Pinpoint the cell where the given text exists, returning its (X, Y) midpoint coordinate. 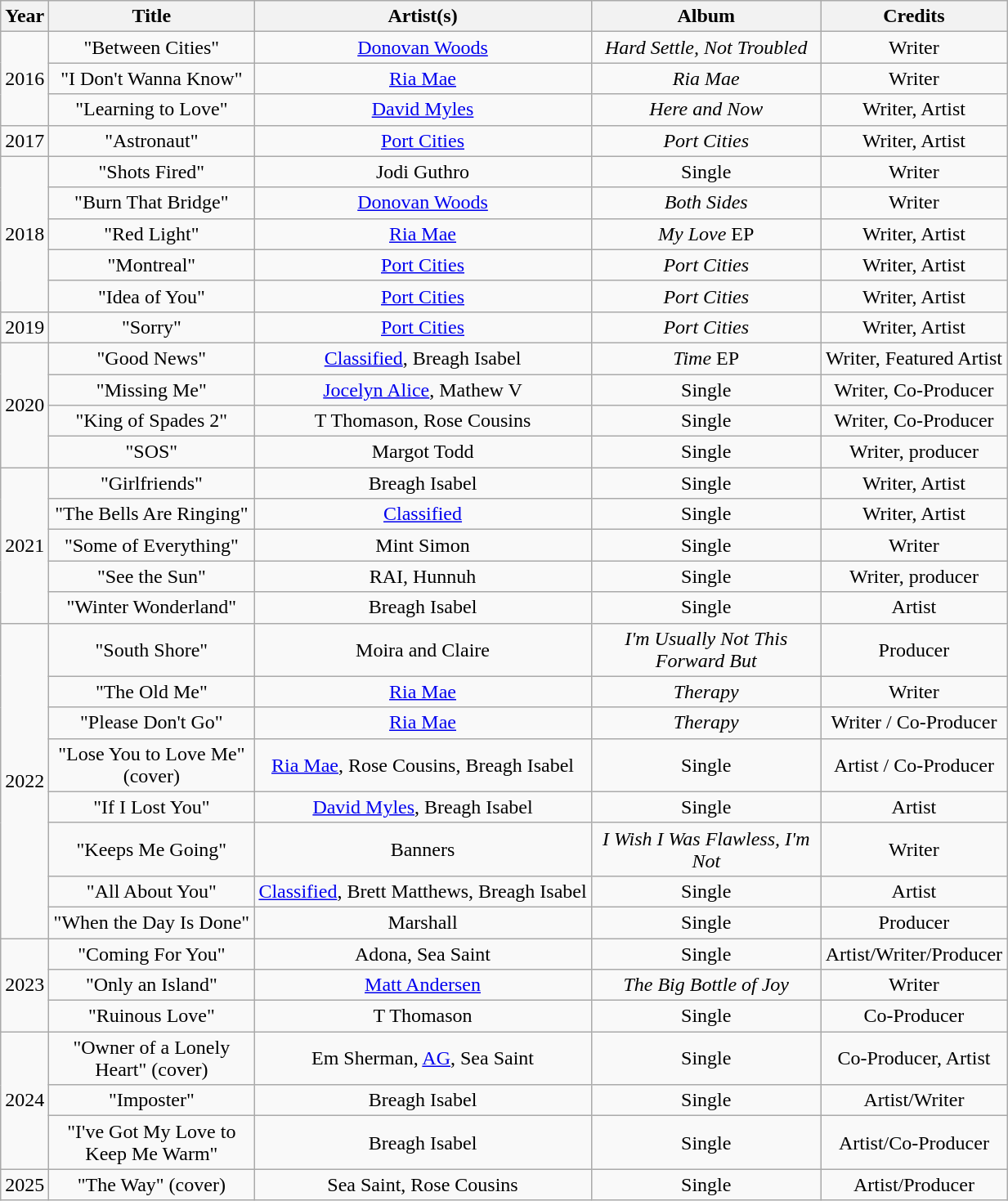
2023 (25, 985)
David Myles, Breagh Isabel (423, 807)
"Burn That Bridge" (152, 203)
2022 (25, 781)
RAI, Hunnuh (423, 576)
"Keeps Me Going" (152, 849)
T Thomason (423, 1016)
Year (25, 16)
"Missing Me" (152, 390)
Album (706, 16)
Mint Simon (423, 545)
2016 (25, 78)
The Big Bottle of Joy (706, 985)
Classified, Brett Matthews, Breagh Isabel (423, 891)
"Sorry" (152, 327)
Writer, Featured Artist (914, 358)
"The Old Me" (152, 692)
"Red Light" (152, 234)
Jocelyn Alice, Mathew V (423, 390)
Writer / Co-Producer (914, 723)
"If I Lost You" (152, 807)
Co-Producer (914, 1016)
"SOS" (152, 452)
2017 (25, 141)
Credits (914, 16)
I Wish I Was Flawless, I'm Not (706, 849)
"I Don't Wanna Know" (152, 78)
"Shots Fired" (152, 172)
Artist/Producer (914, 1185)
My Love EP (706, 234)
"Imposter" (152, 1100)
"Between Cities" (152, 47)
2020 (25, 405)
I'm Usually Not This Forward But (706, 649)
"Ruinous Love" (152, 1016)
Co-Producer, Artist (914, 1058)
Margot Todd (423, 452)
2021 (25, 545)
Artist(s) (423, 16)
"Please Don't Go" (152, 723)
"The Way" (cover) (152, 1185)
Matt Andersen (423, 985)
Hard Settle, Not Troubled (706, 47)
"Some of Everything" (152, 545)
"I've Got My Love to Keep Me Warm" (152, 1143)
"The Bells Are Ringing" (152, 514)
2019 (25, 327)
Classified (423, 514)
"King of Spades 2" (152, 421)
"Owner of a Lonely Heart" (cover) (152, 1058)
"Girlfriends" (152, 483)
"South Shore" (152, 649)
"Coming For You" (152, 954)
Here and Now (706, 110)
David Myles (423, 110)
Jodi Guthro (423, 172)
T Thomason, Rose Cousins (423, 421)
Banners (423, 849)
Ria Mae, Rose Cousins, Breagh Isabel (423, 765)
Title (152, 16)
"Winter Wonderland" (152, 607)
"Learning to Love" (152, 110)
Adona, Sea Saint (423, 954)
2018 (25, 234)
"Only an Island" (152, 985)
Artist / Co-Producer (914, 765)
Time EP (706, 358)
Moira and Claire (423, 649)
"Idea of You" (152, 296)
Classified, Breagh Isabel (423, 358)
"When the Day Is Done" (152, 922)
"Good News" (152, 358)
Em Sherman, AG, Sea Saint (423, 1058)
Sea Saint, Rose Cousins (423, 1185)
2025 (25, 1185)
"All About You" (152, 891)
"See the Sun" (152, 576)
"Lose You to Love Me" (cover) (152, 765)
"Montreal" (152, 265)
Artist/Co-Producer (914, 1143)
Both Sides (706, 203)
Artist/Writer/Producer (914, 954)
2024 (25, 1100)
"Astronaut" (152, 141)
Artist/Writer (914, 1100)
Marshall (423, 922)
